Search for the cell housing the specified text and yield its (x, y) center coordinate. 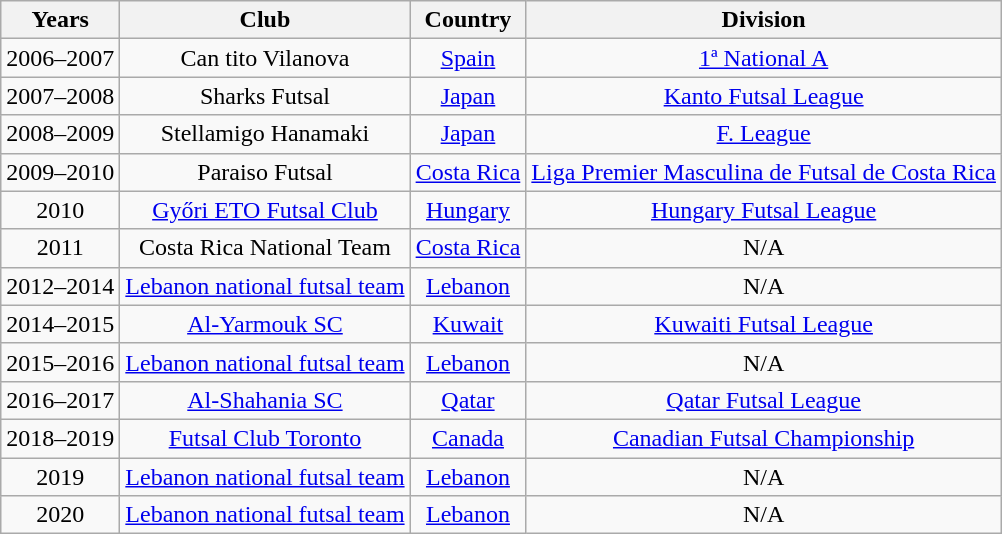
Paraiso Futsal (265, 172)
Spain (468, 58)
Al-Shahania SC (265, 400)
F. League (764, 134)
Qatar Futsal League (764, 400)
Liga Premier Masculina de Futsal de Costa Rica (764, 172)
Division (764, 20)
2015–2016 (60, 362)
Al-Yarmouk SC (265, 324)
2014–2015 (60, 324)
2012–2014 (60, 286)
Kuwait (468, 324)
Futsal Club Toronto (265, 438)
Hungary Futsal League (764, 210)
Qatar (468, 400)
1ª National A (764, 58)
Years (60, 20)
2016–2017 (60, 400)
2020 (60, 515)
Canada (468, 438)
Costa Rica National Team (265, 248)
Kuwaiti Futsal League (764, 324)
2007–2008 (60, 96)
Can tito Vilanova (265, 58)
Sharks Futsal (265, 96)
Hungary (468, 210)
2019 (60, 477)
2010 (60, 210)
Kanto Futsal League (764, 96)
Country (468, 20)
Club (265, 20)
Stellamigo Hanamaki (265, 134)
2008–2009 (60, 134)
2009–2010 (60, 172)
2006–2007 (60, 58)
Canadian Futsal Championship (764, 438)
Győri ETO Futsal Club (265, 210)
2018–2019 (60, 438)
2011 (60, 248)
